Output the (X, Y) coordinate of the center of the cell containing the given text.  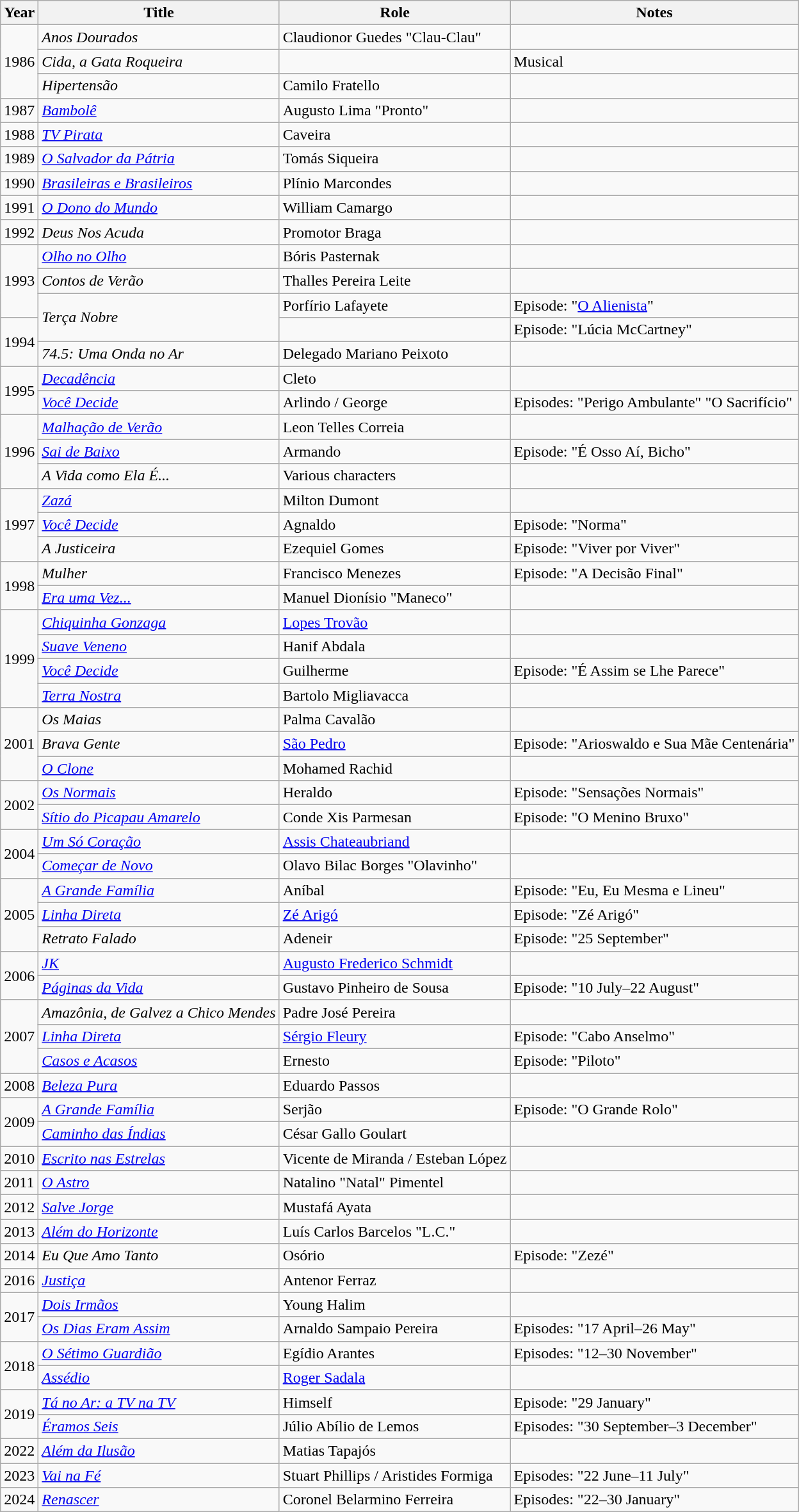
2011 (19, 1183)
Episode: "Sensações Normais" (654, 793)
Tá no Ar: a TV na TV (159, 1402)
Arlindo / George (394, 403)
Palma Cavalão (394, 720)
Augusto Lima "Pronto" (394, 110)
Conde Xis Parmesan (394, 817)
Episodes: "Perigo Ambulante" "O Sacrifício" (654, 403)
Notes (654, 13)
Eu Que Amo Tanto (159, 1256)
2010 (19, 1158)
Cida, a Gata Roqueira (159, 61)
1998 (19, 585)
2007 (19, 1036)
O Clone (159, 768)
Episode: "O Alienista" (654, 305)
Os Dias Eram Assim (159, 1329)
O Astro (159, 1183)
Gustavo Pinheiro de Sousa (394, 988)
Deus Nos Acuda (159, 232)
Coronel Belarmino Ferreira (394, 1500)
A Justiceira (159, 549)
1989 (19, 159)
Vai na Fé (159, 1475)
Episode: "Norma" (654, 524)
Episode: "29 January" (654, 1402)
Claudionor Guedes "Clau-Clau" (394, 37)
Episode: "Viver por Viver" (654, 549)
Episode: "Cabo Anselmo" (654, 1036)
Contos de Verão (159, 280)
Casos e Acasos (159, 1061)
Natalino "Natal" Pimentel (394, 1183)
Egídio Arantes (394, 1353)
Title (159, 13)
2001 (19, 744)
São Pedro (394, 744)
Episode: "Zezé" (654, 1256)
Os Maias (159, 720)
Leon Telles Correia (394, 427)
Malhação de Verão (159, 427)
Aníbal (394, 890)
Antenor Ferraz (394, 1280)
Justiça (159, 1280)
Bambolê (159, 110)
Episodes: "22 June–11 July" (654, 1475)
Plínio Marcondes (394, 183)
1999 (19, 658)
Luís Carlos Barcelos "L.C." (394, 1232)
Dois Irmãos (159, 1305)
Decadência (159, 378)
Thalles Pereira Leite (394, 280)
Terra Nostra (159, 695)
Agnaldo (394, 524)
2022 (19, 1451)
Sérgio Fleury (394, 1036)
Bartolo Migliavacca (394, 695)
74.5: Uma Onda no Ar (159, 354)
1986 (19, 61)
Um Só Coração (159, 841)
Salve Jorge (159, 1207)
Osório (394, 1256)
Delegado Mariano Peixoto (394, 354)
Episode: "Arioswaldo e Sua Mãe Centenária" (654, 744)
Episode: "Eu, Eu Mesma e Lineu" (654, 890)
Camilo Fratello (394, 86)
2019 (19, 1414)
A Vida como Ela É... (159, 476)
Ezequiel Gomes (394, 549)
Role (394, 13)
2008 (19, 1085)
Páginas da Vida (159, 988)
Heraldo (394, 793)
2014 (19, 1256)
2004 (19, 854)
Hanif Abdala (394, 646)
Olho no Olho (159, 256)
1988 (19, 134)
Roger Sadala (394, 1378)
Serjão (394, 1110)
Padre José Pereira (394, 1012)
2005 (19, 915)
Renascer (159, 1500)
Manuel Dionísio "Maneco" (394, 597)
Além do Horizonte (159, 1232)
Zé Arigó (394, 915)
Year (19, 13)
Os Normais (159, 793)
Arnaldo Sampaio Pereira (394, 1329)
Éramos Seis (159, 1426)
Amazônia, de Galvez a Chico Mendes (159, 1012)
JK (159, 963)
Caminho das Índias (159, 1134)
Episode: "25 September" (654, 939)
2017 (19, 1317)
O Salvador da Pátria (159, 159)
Episode: "O Grande Rolo" (654, 1110)
1996 (19, 451)
Vicente de Miranda / Esteban López (394, 1158)
Sítio do Picapau Amarelo (159, 817)
Stuart Phillips / Aristides Formiga (394, 1475)
Episode: "É Osso Aí, Bicho" (654, 451)
O Dono do Mundo (159, 207)
1997 (19, 524)
Assis Chateaubriand (394, 841)
1990 (19, 183)
Assédio (159, 1378)
Começar de Novo (159, 866)
Brasileiras e Brasileiros (159, 183)
Retrato Falado (159, 939)
2006 (19, 975)
Augusto Frederico Schmidt (394, 963)
TV Pirata (159, 134)
Guilherme (394, 671)
Lopes Trovão (394, 622)
2018 (19, 1365)
Ernesto (394, 1061)
2002 (19, 805)
Porfírio Lafayete (394, 305)
Anos Dourados (159, 37)
Episode: "O Menino Bruxo" (654, 817)
Adeneir (394, 939)
Mustafá Ayata (394, 1207)
1995 (19, 391)
William Camargo (394, 207)
1993 (19, 280)
Episode: "A Decisão Final" (654, 573)
Episodes: "17 April–26 May" (654, 1329)
Beleza Pura (159, 1085)
Cleto (394, 378)
Terça Nobre (159, 318)
Armando (394, 451)
Caveira (394, 134)
1992 (19, 232)
César Gallo Goulart (394, 1134)
Young Halim (394, 1305)
O Sétimo Guardião (159, 1353)
Episode: "É Assim se Lhe Parece" (654, 671)
Himself (394, 1402)
Tomás Siqueira (394, 159)
Olavo Bilac Borges "Olavinho" (394, 866)
Suave Veneno (159, 646)
Era uma Vez... (159, 597)
Mulher (159, 573)
Francisco Menezes (394, 573)
Promotor Braga (394, 232)
Bóris Pasternak (394, 256)
Episodes: "30 September–3 December" (654, 1426)
Episode: "Lúcia McCartney" (654, 330)
Zazá (159, 500)
Episode: "Zé Arigó" (654, 915)
Sai de Baixo (159, 451)
2016 (19, 1280)
Júlio Abílio de Lemos (394, 1426)
Episode: "Piloto" (654, 1061)
Brava Gente (159, 744)
2023 (19, 1475)
1987 (19, 110)
Mohamed Rachid (394, 768)
2024 (19, 1500)
Eduardo Passos (394, 1085)
1994 (19, 342)
Matias Tapajós (394, 1451)
Escrito nas Estrelas (159, 1158)
2012 (19, 1207)
Chiquinha Gonzaga (159, 622)
Além da Ilusão (159, 1451)
Various characters (394, 476)
Milton Dumont (394, 500)
Episodes: "22–30 January" (654, 1500)
2013 (19, 1232)
1991 (19, 207)
Musical (654, 61)
Episodes: "12–30 November" (654, 1353)
Episode: "10 July–22 August" (654, 988)
2009 (19, 1122)
Hipertensão (159, 86)
